Provide the [x, y] coordinate of the cell's center where the given text is located.  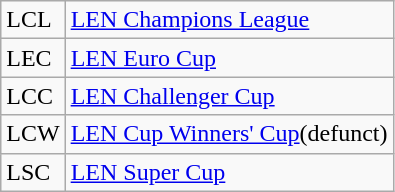
LSC [33, 172]
LEN Super Cup [229, 172]
LCC [33, 96]
LEN Euro Cup [229, 58]
LEN Champions League [229, 20]
LCW [33, 134]
LEC [33, 58]
LEN Challenger Cup [229, 96]
LCL [33, 20]
LEN Cup Winners' Cup(defunct) [229, 134]
